Detect which cell encompasses the target text, then output its (x, y) center coordinate. 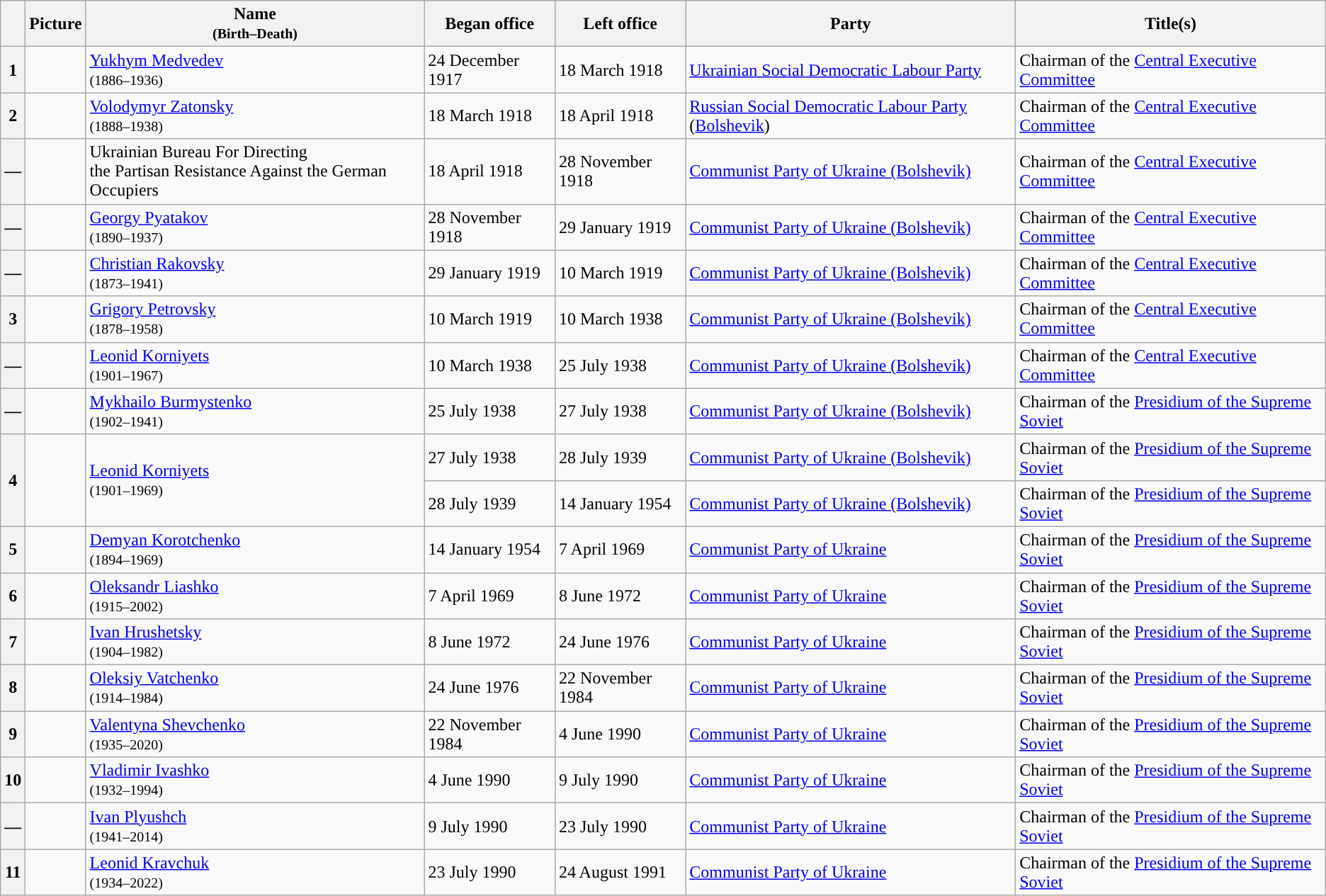
Valentyna Shevchenko(1935–2020) (255, 734)
Oleksiy Vatchenko(1914–1984) (255, 688)
11 (13, 873)
2 (13, 116)
Oleksandr Liashko(1915–2002) (255, 595)
Yukhym Medvedev(1886–1936) (255, 69)
Began office (489, 24)
Name(Birth–Death) (255, 24)
24 August 1991 (620, 873)
8 (13, 688)
6 (13, 595)
Georgy Pyatakov(1890–1937) (255, 227)
10 (13, 781)
Mykhailo Burmystenko(1902–1941) (255, 411)
Party (851, 24)
5 (13, 550)
Volodymyr Zatonsky(1888–1938) (255, 116)
7 (13, 642)
Christian Rakovsky(1873–1941) (255, 273)
Ivan Hrushetsky(1904–1982) (255, 642)
Title(s) (1171, 24)
Leonid Korniyets(1901–1967) (255, 365)
Russian Social Democratic Labour Party (Bolshevik) (851, 116)
Leonid Korniyets(1901–1969) (255, 480)
3 (13, 319)
1 (13, 69)
Picture (55, 24)
Grigory Petrovsky(1878–1958) (255, 319)
24 December 1917 (489, 69)
Ukrainian Social Democratic Labour Party (851, 69)
Ivan Plyushch(1941–2014) (255, 826)
Ukrainian Bureau For Directingthe Partisan Resistance Against the German Occupiers (255, 171)
Left office (620, 24)
Demyan Korotchenko(1894–1969) (255, 550)
Leonid Kravchuk(1934–2022) (255, 873)
Vladimir Ivashko(1932–1994) (255, 781)
4 (13, 480)
9 (13, 734)
